Determine the (X, Y) coordinate at the center of the cell enclosing the given text.  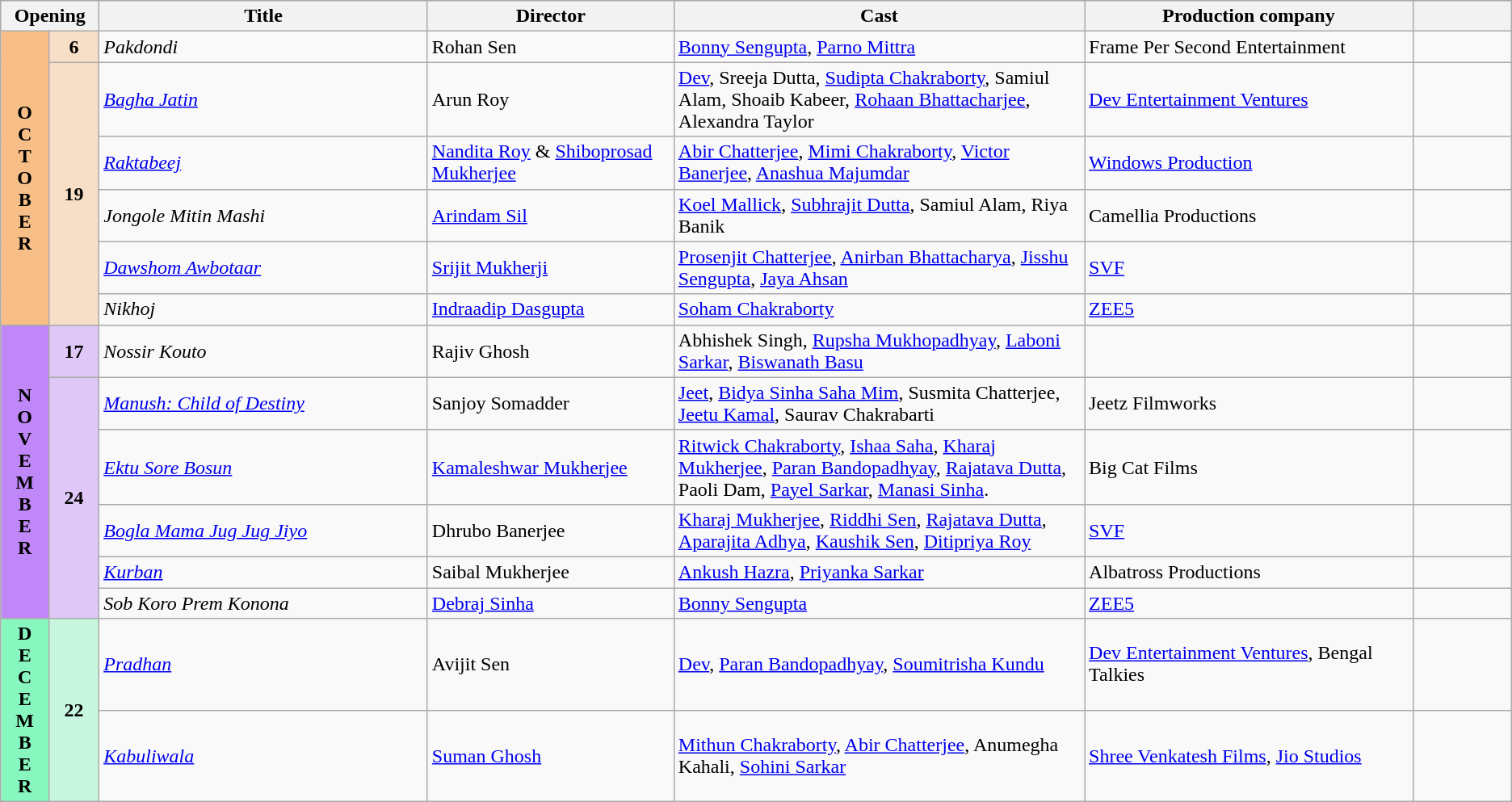
Bonny Sengupta, Parno Mittra (879, 47)
Arindam Sil (551, 215)
Abir Chatterjee, Mimi Chakraborty, Victor Banerjee, Anashua Majumdar (879, 163)
17 (74, 351)
Dev, Paran Bandopadhyay, Soumitrisha Kundu (879, 665)
Suman Ghosh (551, 756)
Saibal Mukherjee (551, 572)
Nandita Roy & Shiboprosad Mukherjee (551, 163)
Indraadip Dasgupta (551, 309)
Dev, Sreeja Dutta, Sudipta Chakraborty, Samiul Alam, Shoaib Kabeer, Rohaan Bhattacharjee, Alexandra Taylor (879, 99)
Title (263, 16)
Windows Production (1249, 163)
Albatross Productions (1249, 572)
Srijit Mukherji (551, 268)
Production company (1249, 16)
Arun Roy (551, 99)
Big Cat Films (1249, 467)
DECEMBER (25, 711)
Kharaj Mukherjee, Riddhi Sen, Rajatava Dutta, Aparajita Adhya, Kaushik Sen, Ditipriya Roy (879, 530)
Debraj Sinha (551, 603)
Jeetz Filmworks (1249, 404)
Soham Chakraborty (879, 309)
Cast (879, 16)
Ankush Hazra, Priyanka Sarkar (879, 572)
Director (551, 16)
Manush: Child of Destiny (263, 404)
Nossir Kouto (263, 351)
22 (74, 711)
Prosenjit Chatterjee, Anirban Bhattacharya, Jisshu Sengupta, Jaya Ahsan (879, 268)
Dev Entertainment Ventures (1249, 99)
Ritwick Chakraborty, Ishaa Saha, Kharaj Mukherjee, Paran Bandopadhyay, Rajatava Dutta, Paoli Dam, Payel Sarkar, Manasi Sinha. (879, 467)
Bogla Mama Jug Jug Jiyo (263, 530)
Avijit Sen (551, 665)
Dev Entertainment Ventures, Bengal Talkies (1249, 665)
Raktabeej (263, 163)
Frame Per Second Entertainment (1249, 47)
Rohan Sen (551, 47)
Mithun Chakraborty, Abir Chatterjee, Anumegha Kahali, Sohini Sarkar (879, 756)
Pakdondi (263, 47)
Shree Venkatesh Films, Jio Studios (1249, 756)
19 (74, 194)
Ektu Sore Bosun (263, 467)
Bonny Sengupta (879, 603)
Bagha Jatin (263, 99)
Kurban (263, 572)
Kamaleshwar Mukherjee (551, 467)
Koel Mallick, Subhrajit Dutta, Samiul Alam, Riya Banik (879, 215)
Sob Koro Prem Konona (263, 603)
Sanjoy Somadder (551, 404)
6 (74, 47)
24 (74, 498)
Jeet, Bidya Sinha Saha Mim, Susmita Chatterjee, Jeetu Kamal, Saurav Chakrabarti (879, 404)
Opening (50, 16)
Dawshom Awbotaar (263, 268)
Pradhan (263, 665)
OCTOBER (25, 178)
Jongole Mitin Mashi (263, 215)
Abhishek Singh, Rupsha Mukhopadhyay, Laboni Sarkar, Biswanath Basu (879, 351)
Rajiv Ghosh (551, 351)
Nikhoj (263, 309)
Dhrubo Banerjee (551, 530)
NOVEMBER (25, 472)
Camellia Productions (1249, 215)
Kabuliwala (263, 756)
